From the cell containing the given text, extract its center point as (x, y) coordinate. 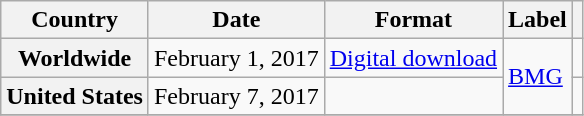
Country (75, 20)
Label (538, 20)
United States (75, 96)
February 1, 2017 (236, 58)
Date (236, 20)
BMG (538, 77)
Worldwide (75, 58)
Format (413, 20)
February 7, 2017 (236, 96)
Digital download (413, 58)
